Find where the given text appears and provide that cell's center as (x, y) coordinate. 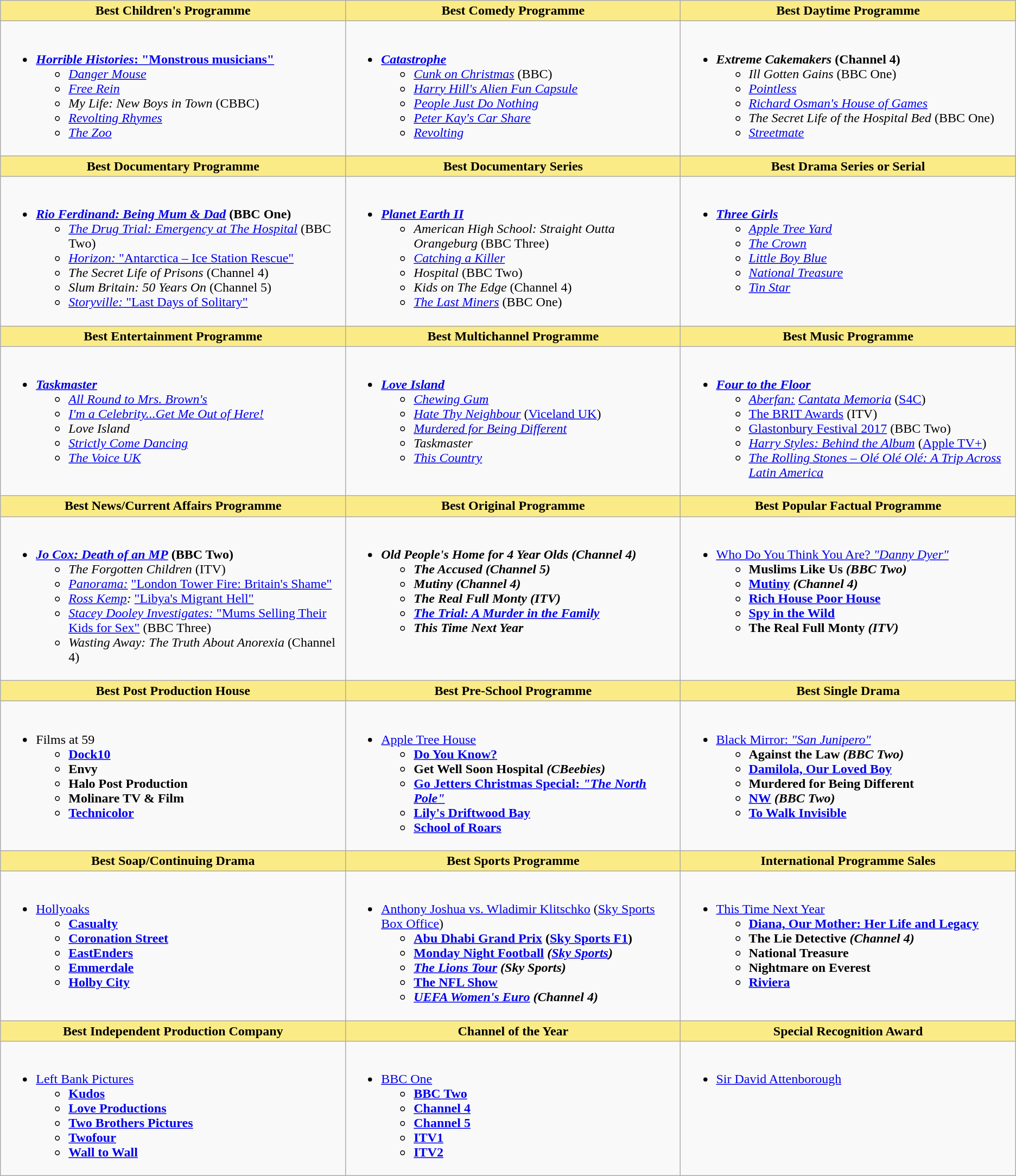
Best Documentary Series (513, 166)
BBC OneBBC TwoChannel 4Channel 5ITV1ITV2 (513, 1109)
Best Documentary Programme (173, 166)
Special Recognition Award (848, 1031)
CatastropheCunk on Christmas (BBC)Harry Hill's Alien Fun CapsulePeople Just Do NothingPeter Kay's Car ShareRevolting (513, 88)
Horrible Histories: "Monstrous musicians"Danger MouseFree ReinMy Life: New Boys in Town (CBBC)Revolting RhymesThe Zoo (173, 88)
Best News/Current Affairs Programme (173, 506)
Black Mirror: "San Junipero"Against the Law (BBC Two)Damilola, Our Loved BoyMurdered for Being DifferentNW (BBC Two)To Walk Invisible (848, 775)
Best Original Programme (513, 506)
Sir David Attenborough (848, 1109)
Best Soap/Continuing Drama (173, 861)
Best Children's Programme (173, 11)
Best Independent Production Company (173, 1031)
Best Popular Factual Programme (848, 506)
Love IslandChewing GumHate Thy Neighbour (Viceland UK)Murdered for Being DifferentTaskmasterThis Country (513, 421)
Best Daytime Programme (848, 11)
HollyoaksCasualtyCoronation StreetEastEndersEmmerdaleHolby City (173, 946)
Who Do You Think You Are? "Danny Dyer"Muslims Like Us (BBC Two)Mutiny (Channel 4)Rich House Poor HouseSpy in the WildThe Real Full Monty (ITV) (848, 598)
Best Sports Programme (513, 861)
Apple Tree HouseDo You Know?Get Well Soon Hospital (CBeebies)Go Jetters Christmas Special: "The North Pole"Lily's Driftwood BaySchool of Roars (513, 775)
Channel of the Year (513, 1031)
Films at 59Dock10EnvyHalo Post ProductionMolinare TV & FilmTechnicolor (173, 775)
Best Entertainment Programme (173, 336)
This Time Next YearDiana, Our Mother: Her Life and LegacyThe Lie Detective (Channel 4)National TreasureNightmare on EverestRiviera (848, 946)
International Programme Sales (848, 861)
Left Bank PicturesKudosLove ProductionsTwo Brothers PicturesTwofourWall to Wall (173, 1109)
Best Drama Series or Serial (848, 166)
Best Music Programme (848, 336)
Best Comedy Programme (513, 11)
Three GirlsApple Tree YardThe CrownLittle Boy BlueNational TreasureTin Star (848, 251)
Best Multichannel Programme (513, 336)
Best Post Production House (173, 691)
Best Pre-School Programme (513, 691)
Best Single Drama (848, 691)
TaskmasterAll Round to Mrs. Brown'sI'm a Celebrity...Get Me Out of Here!Love IslandStrictly Come DancingThe Voice UK (173, 421)
